Identify which cell holds the provided text, then report its (X, Y) central coordinate. 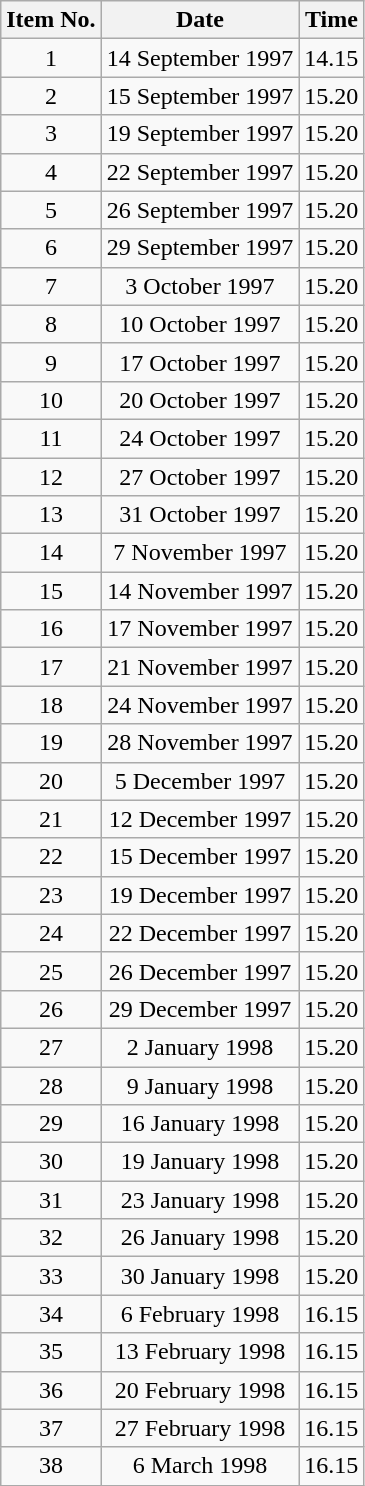
36 (51, 1390)
24 (51, 933)
22 September 1997 (200, 172)
Item No. (51, 20)
10 (51, 400)
33 (51, 1276)
2 January 1998 (200, 1047)
5 (51, 210)
23 (51, 895)
29 December 1997 (200, 1009)
22 December 1997 (200, 933)
8 (51, 324)
11 (51, 438)
Time (332, 20)
16 January 1998 (200, 1124)
13 (51, 515)
35 (51, 1352)
9 (51, 362)
15 December 1997 (200, 857)
6 February 1998 (200, 1314)
14.15 (332, 58)
20 October 1997 (200, 400)
19 January 1998 (200, 1162)
15 (51, 591)
3 (51, 134)
14 September 1997 (200, 58)
30 (51, 1162)
15 September 1997 (200, 96)
2 (51, 96)
9 January 1998 (200, 1085)
26 January 1998 (200, 1238)
12 December 1997 (200, 819)
20 February 1998 (200, 1390)
23 January 1998 (200, 1200)
12 (51, 477)
10 October 1997 (200, 324)
14 (51, 553)
32 (51, 1238)
27 October 1997 (200, 477)
26 (51, 1009)
25 (51, 971)
37 (51, 1428)
14 November 1997 (200, 591)
1 (51, 58)
18 (51, 705)
22 (51, 857)
31 October 1997 (200, 515)
3 October 1997 (200, 286)
4 (51, 172)
34 (51, 1314)
38 (51, 1466)
29 (51, 1124)
17 (51, 667)
16 (51, 629)
13 February 1998 (200, 1352)
24 October 1997 (200, 438)
28 November 1997 (200, 743)
26 September 1997 (200, 210)
29 September 1997 (200, 248)
7 November 1997 (200, 553)
26 December 1997 (200, 971)
19 December 1997 (200, 895)
28 (51, 1085)
6 March 1998 (200, 1466)
17 October 1997 (200, 362)
19 (51, 743)
27 February 1998 (200, 1428)
Date (200, 20)
27 (51, 1047)
17 November 1997 (200, 629)
24 November 1997 (200, 705)
19 September 1997 (200, 134)
7 (51, 286)
5 December 1997 (200, 781)
6 (51, 248)
21 November 1997 (200, 667)
20 (51, 781)
31 (51, 1200)
21 (51, 819)
30 January 1998 (200, 1276)
